Find where the given text appears and provide that cell's center as [X, Y] coordinate. 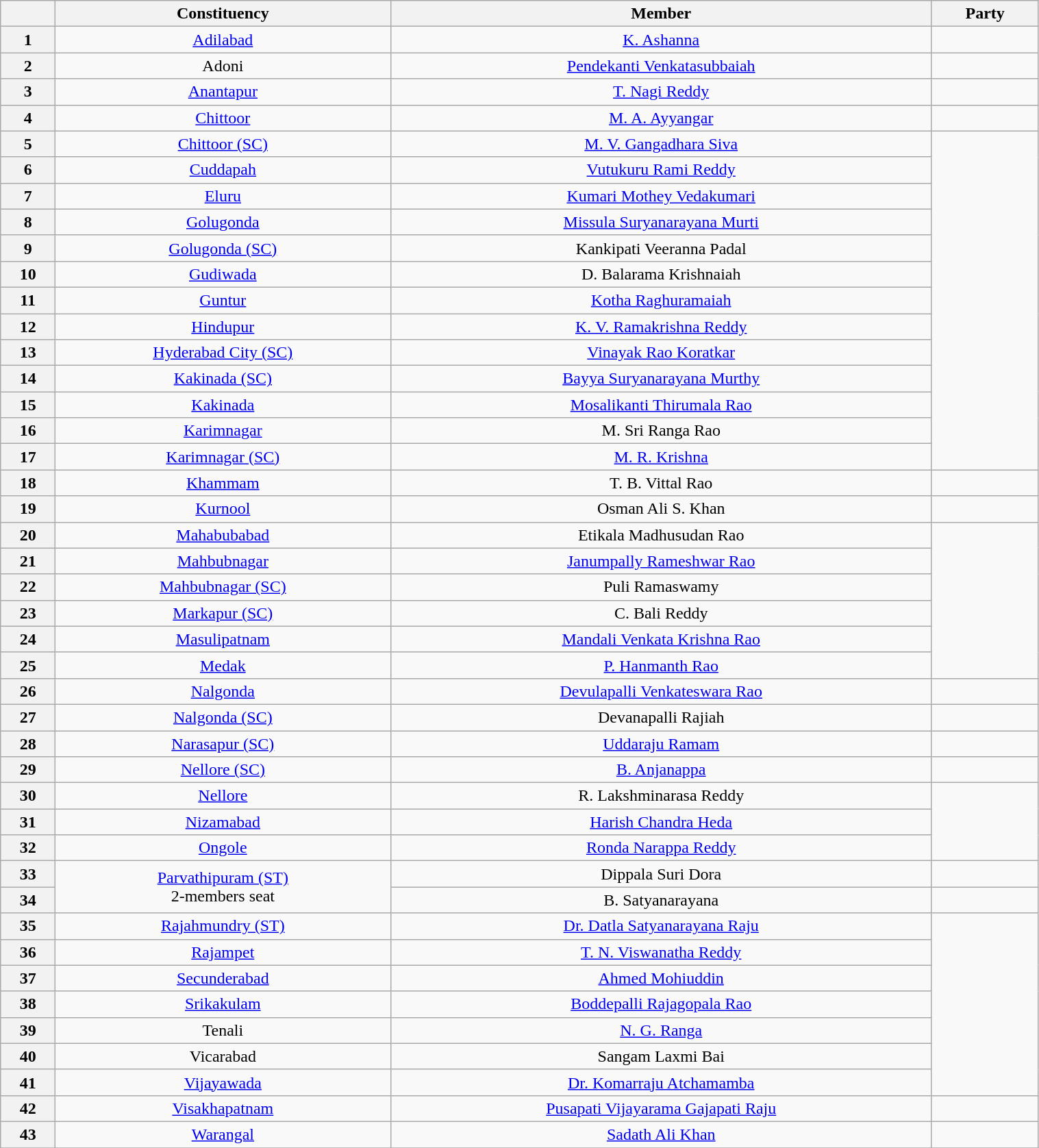
Adoni [223, 66]
P. Hanmanth Rao [661, 665]
9 [28, 248]
Medak [223, 665]
2 [28, 66]
Kakinada (SC) [223, 379]
Ahmed Mohiuddin [661, 978]
18 [28, 483]
B. Anjanappa [661, 770]
M. R. Krishna [661, 457]
Karimnagar [223, 431]
Vicarabad [223, 1056]
K. Ashanna [661, 40]
22 [28, 587]
Rajampet [223, 952]
34 [28, 900]
Nalgonda [223, 691]
Khammam [223, 483]
Mahbubnagar (SC) [223, 587]
Kankipati Veeranna Padal [661, 248]
25 [28, 665]
Bayya Suryanarayana Murthy [661, 379]
Vutukuru Rami Reddy [661, 170]
Adilabad [223, 40]
Mosalikanti Thirumala Rao [661, 405]
Golugonda (SC) [223, 248]
Cuddapah [223, 170]
Visakhapatnam [223, 1108]
T. Nagi Reddy [661, 92]
39 [28, 1030]
Secunderabad [223, 978]
38 [28, 1004]
Parvathipuram (ST) 2-members seat [223, 887]
Srikakulam [223, 1004]
Party [985, 14]
Narasapur (SC) [223, 743]
37 [28, 978]
Missula Suryanarayana Murti [661, 222]
Chittoor (SC) [223, 144]
Guntur [223, 300]
Hyderabad City (SC) [223, 353]
Ongole [223, 848]
Golugonda [223, 222]
Dr. Komarraju Atchamamba [661, 1082]
10 [28, 274]
Pusapati Vijayarama Gajapati Raju [661, 1108]
N. G. Ranga [661, 1030]
16 [28, 431]
Gudiwada [223, 274]
6 [28, 170]
28 [28, 743]
19 [28, 509]
13 [28, 353]
Devanapalli Rajiah [661, 717]
Pendekanti Venkatasubbaiah [661, 66]
Anantapur [223, 92]
T. B. Vittal Rao [661, 483]
3 [28, 92]
30 [28, 796]
M. A. Ayyangar [661, 118]
C. Bali Reddy [661, 613]
Warangal [223, 1134]
Eluru [223, 196]
23 [28, 613]
Nalgonda (SC) [223, 717]
M. Sri Ranga Rao [661, 431]
Masulipatnam [223, 639]
Dippala Suri Dora [661, 874]
20 [28, 535]
12 [28, 327]
Member [661, 14]
Ronda Narappa Reddy [661, 848]
Chittoor [223, 118]
42 [28, 1108]
D. Balarama Krishnaiah [661, 274]
27 [28, 717]
26 [28, 691]
Sangam Laxmi Bai [661, 1056]
17 [28, 457]
Constituency [223, 14]
33 [28, 874]
Vijayawada [223, 1082]
Markapur (SC) [223, 613]
8 [28, 222]
Rajahmundry (ST) [223, 926]
40 [28, 1056]
31 [28, 822]
4 [28, 118]
Mahabubabad [223, 535]
Mahbubnagar [223, 561]
1 [28, 40]
Dr. Datla Satyanarayana Raju [661, 926]
T. N. Viswanatha Reddy [661, 952]
11 [28, 300]
43 [28, 1134]
Uddaraju Ramam [661, 743]
41 [28, 1082]
14 [28, 379]
Harish Chandra Heda [661, 822]
Janumpally Rameshwar Rao [661, 561]
5 [28, 144]
R. Lakshminarasa Reddy [661, 796]
Nellore [223, 796]
21 [28, 561]
Tenali [223, 1030]
Mandali Venkata Krishna Rao [661, 639]
Puli Ramaswamy [661, 587]
K. V. Ramakrishna Reddy [661, 327]
32 [28, 848]
24 [28, 639]
M. V. Gangadhara Siva [661, 144]
Boddepalli Rajagopala Rao [661, 1004]
36 [28, 952]
35 [28, 926]
Vinayak Rao Koratkar [661, 353]
Kakinada [223, 405]
Nizamabad [223, 822]
Kumari Mothey Vedakumari [661, 196]
Kotha Raghuramaiah [661, 300]
Sadath Ali Khan [661, 1134]
Karimnagar (SC) [223, 457]
7 [28, 196]
Devulapalli Venkateswara Rao [661, 691]
29 [28, 770]
Nellore (SC) [223, 770]
Hindupur [223, 327]
Etikala Madhusudan Rao [661, 535]
15 [28, 405]
Osman Ali S. Khan [661, 509]
B. Satyanarayana [661, 900]
Kurnool [223, 509]
